Search for the cell housing the specified text and yield its [X, Y] center coordinate. 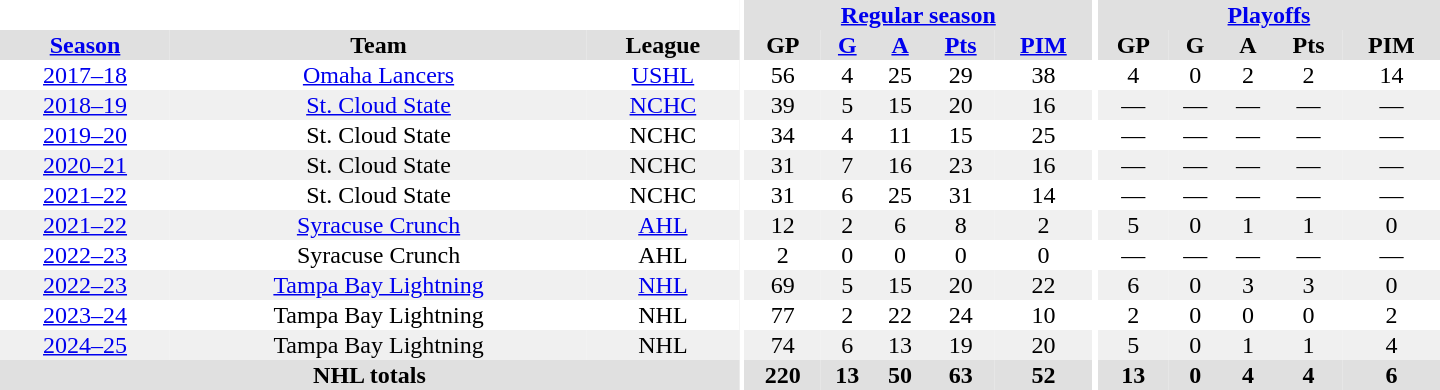
NHL totals [370, 375]
Playoffs [1269, 15]
220 [783, 375]
USHL [663, 75]
77 [783, 315]
2018–19 [85, 105]
56 [783, 75]
74 [783, 345]
52 [1044, 375]
50 [900, 375]
10 [1044, 315]
69 [783, 285]
7 [848, 165]
League [663, 45]
2019–20 [85, 135]
38 [1044, 75]
34 [783, 135]
Team [378, 45]
2023–24 [85, 315]
11 [900, 135]
19 [960, 345]
Season [85, 45]
2024–25 [85, 345]
24 [960, 315]
8 [960, 225]
29 [960, 75]
39 [783, 105]
2017–18 [85, 75]
2020–21 [85, 165]
Regular season [918, 15]
63 [960, 375]
Omaha Lancers [378, 75]
23 [960, 165]
12 [783, 225]
